Locate the cell with the specified text and output its (x, y) center coordinate. 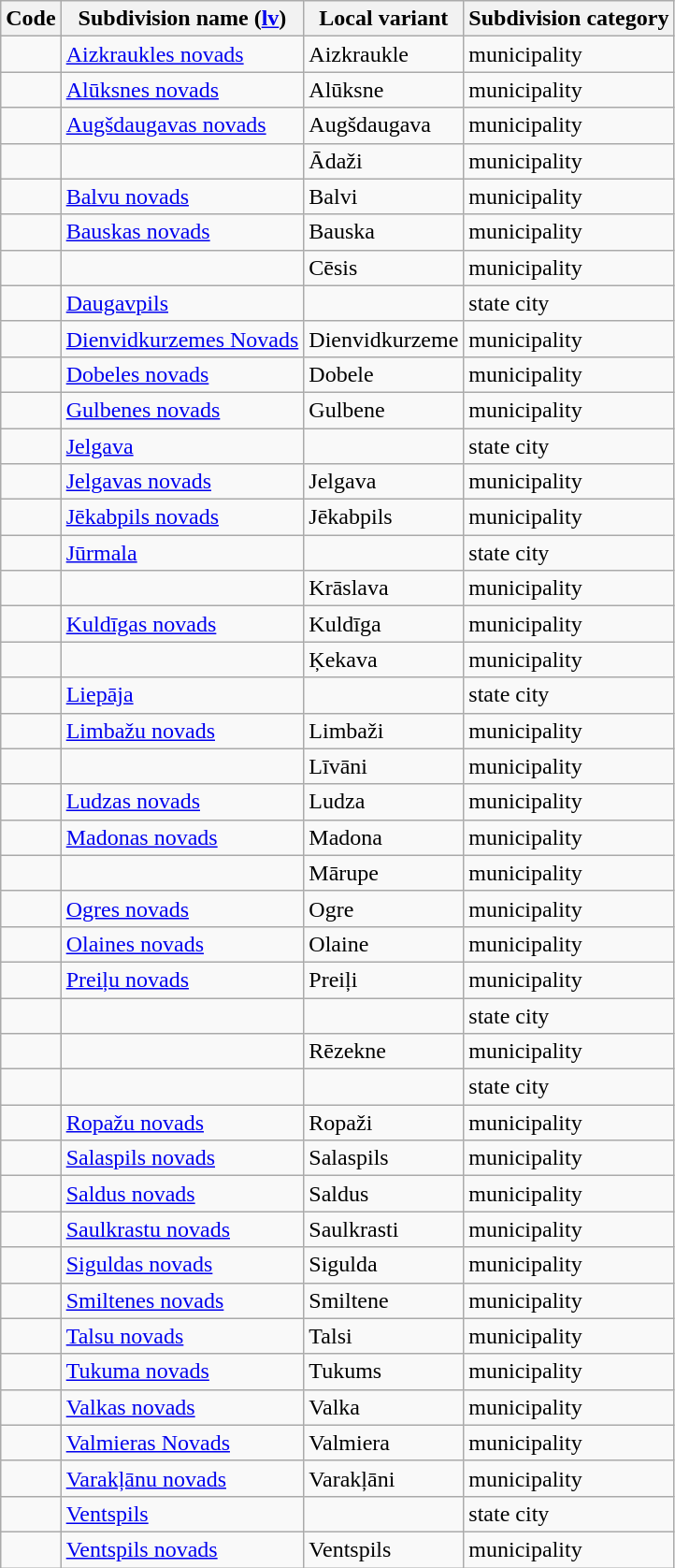
Augšdaugava (383, 125)
Liepāja (182, 695)
Alūksne (383, 90)
Ropažu novads (182, 1123)
Bauska (383, 232)
Krāslava (383, 588)
Saulkrasti (383, 1229)
Rēzekne (383, 1052)
Saulkrastu novads (182, 1229)
Preiļi (383, 980)
Dienvidkurzeme (383, 339)
Aizkraukles novads (182, 54)
Līvāni (383, 766)
Ogre (383, 908)
Gulbenes novads (182, 410)
Sigulda (383, 1265)
Olaine (383, 944)
Jūrmala (182, 553)
Tukuma novads (182, 1372)
Ādaži (383, 161)
Ludzas novads (182, 802)
Preiļu novads (182, 980)
Code (31, 19)
Ķekava (383, 660)
Cēsis (383, 268)
Dobele (383, 374)
Valkas novads (182, 1407)
Salaspils (383, 1158)
Subdivision category (568, 19)
Limbaži (383, 731)
Local variant (383, 19)
Smiltene (383, 1300)
Daugavpils (182, 303)
Saldus novads (182, 1194)
Jēkabpils (383, 517)
Balvi (383, 196)
Ropaži (383, 1123)
Madonas novads (182, 837)
Valmieras Novads (182, 1443)
Talsi (383, 1336)
Olaines novads (182, 944)
Saldus (383, 1194)
Dobeles novads (182, 374)
Salaspils novads (182, 1158)
Talsu novads (182, 1336)
Ventspils novads (182, 1549)
Kuldīga (383, 624)
Limbažu novads (182, 731)
Bauskas novads (182, 232)
Madona (383, 837)
Smiltenes novads (182, 1300)
Ogres novads (182, 908)
Varakļāni (383, 1478)
Gulbene (383, 410)
Balvu novads (182, 196)
Dienvidkurzemes Novads (182, 339)
Siguldas novads (182, 1265)
Valka (383, 1407)
Valmiera (383, 1443)
Alūksnes novads (182, 90)
Ludza (383, 802)
Subdivision name (lv) (182, 19)
Jēkabpils novads (182, 517)
Tukums (383, 1372)
Aizkraukle (383, 54)
Augšdaugavas novads (182, 125)
Kuldīgas novads (182, 624)
Mārupe (383, 873)
Varakļānu novads (182, 1478)
Jelgavas novads (182, 482)
